Pinpoint the cell where the given text exists, returning its [x, y] midpoint coordinate. 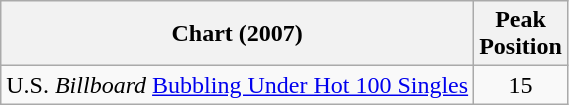
15 [521, 85]
PeakPosition [521, 34]
Chart (2007) [238, 34]
U.S. Billboard Bubbling Under Hot 100 Singles [238, 85]
